Extract the (X, Y) coordinate from the center of the cell holding the provided text.  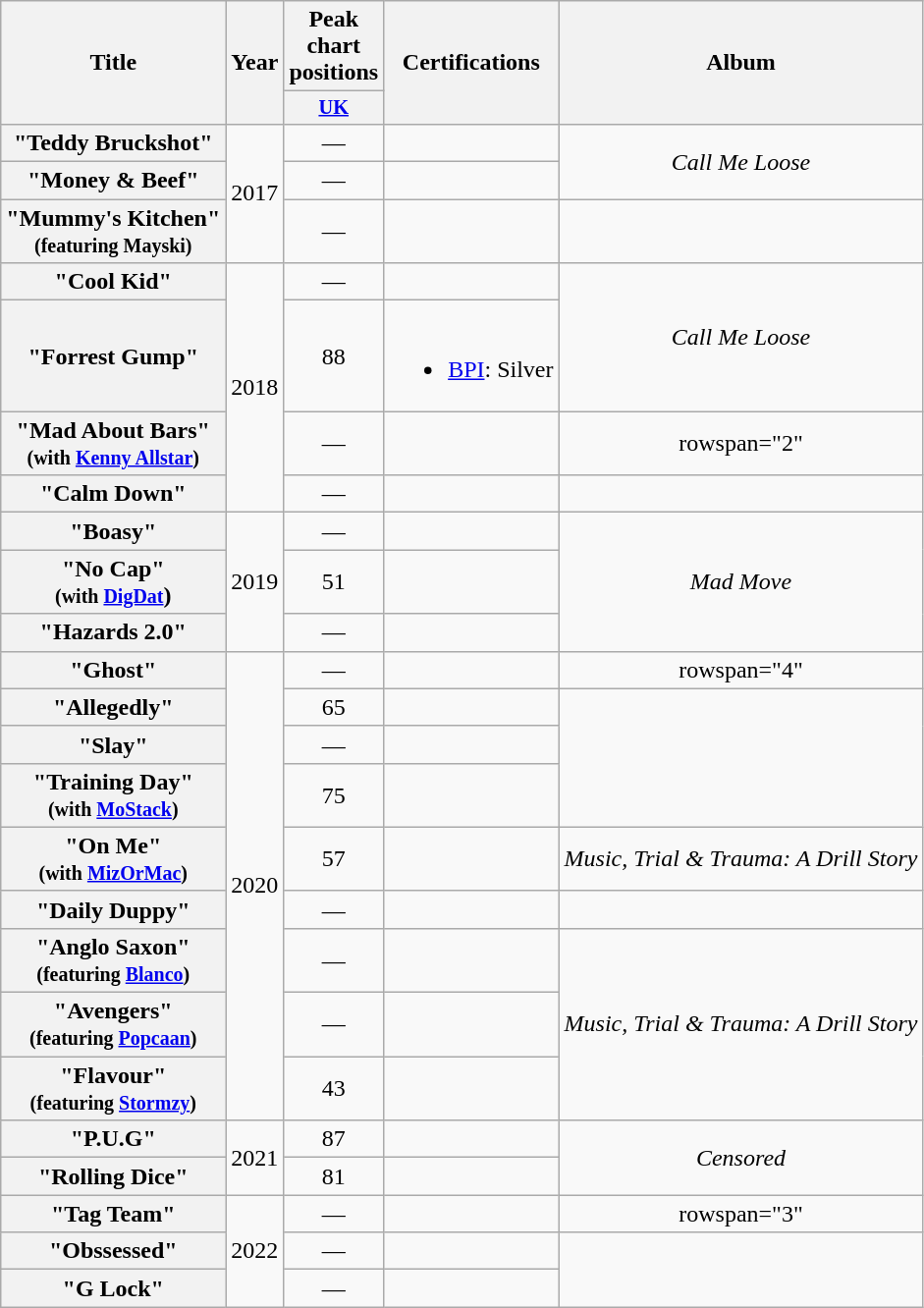
rowspan="2" (740, 444)
"Teddy Bruckshot" (114, 142)
"No Cap"(with DigDat) (114, 581)
rowspan="4" (740, 670)
"Boasy" (114, 531)
2017 (255, 192)
"Flavour"(featuring Stormzy) (114, 1088)
"Daily Duppy" (114, 909)
rowspan="3" (740, 1214)
57 (334, 858)
2018 (255, 388)
75 (334, 795)
Peak chart positions (334, 46)
Censored (740, 1158)
"Ghost" (114, 670)
Title (114, 63)
"On Me"(with MizOrMac) (114, 858)
"Mad About Bars"(with Kenny Allstar) (114, 444)
51 (334, 581)
Album (740, 63)
2021 (255, 1158)
43 (334, 1088)
"Avengers"(featuring Popcaan) (114, 1025)
"Forrest Gump" (114, 355)
87 (334, 1139)
2022 (255, 1251)
"Slay" (114, 744)
"Allegedly" (114, 707)
"Training Day"(with MoStack) (114, 795)
"Rolling Dice" (114, 1176)
"Anglo Saxon"(featuring Blanco) (114, 960)
"Hazards 2.0" (114, 632)
"Mummy's Kitchen"(featuring Mayski) (114, 232)
"Money & Beef" (114, 181)
"Calm Down" (114, 494)
"Obssessed" (114, 1251)
Mad Move (740, 581)
UK (334, 108)
2019 (255, 581)
81 (334, 1176)
Certifications (471, 63)
65 (334, 707)
Year (255, 63)
"Cool Kid" (114, 282)
2020 (255, 886)
"Tag Team" (114, 1214)
BPI: Silver (471, 355)
88 (334, 355)
"P.U.G" (114, 1139)
"G Lock" (114, 1288)
